Pinpoint the cell where the given text exists, returning its [X, Y] midpoint coordinate. 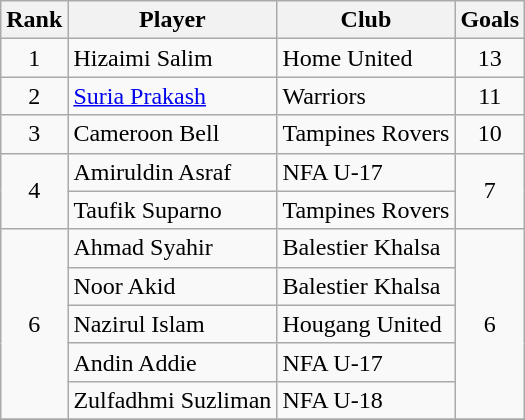
3 [34, 134]
4 [34, 191]
10 [490, 134]
Hougang United [366, 324]
Amiruldin Asraf [172, 172]
Noor Akid [172, 286]
13 [490, 58]
Cameroon Bell [172, 134]
Goals [490, 20]
Home United [366, 58]
1 [34, 58]
Andin Addie [172, 362]
Club [366, 20]
Player [172, 20]
Hizaimi Salim [172, 58]
Zulfadhmi Suzliman [172, 400]
7 [490, 191]
Warriors [366, 96]
NFA U-18 [366, 400]
Nazirul Islam [172, 324]
2 [34, 96]
Ahmad Syahir [172, 248]
Suria Prakash [172, 96]
Taufik Suparno [172, 210]
Rank [34, 20]
11 [490, 96]
